Search for the cell housing the specified text and yield its [x, y] center coordinate. 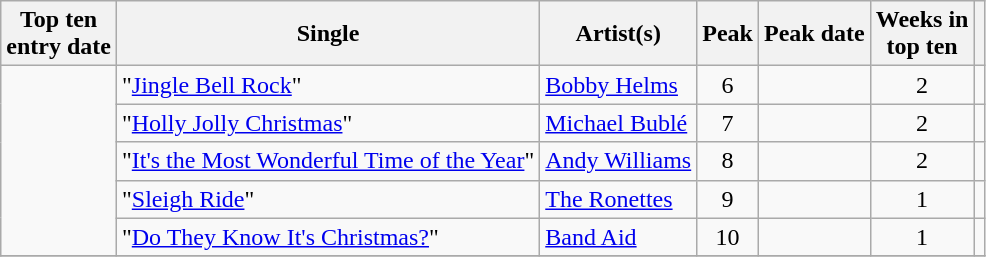
7 [728, 123]
Artist(s) [618, 34]
Andy Williams [618, 161]
"Jingle Bell Rock" [328, 85]
8 [728, 161]
Band Aid [618, 237]
Weeks intop ten [922, 34]
Single [328, 34]
"Sleigh Ride" [328, 199]
"It's the Most Wonderful Time of the Year" [328, 161]
Top tenentry date [59, 34]
Peak date [814, 34]
6 [728, 85]
Michael Bublé [618, 123]
"Do They Know It's Christmas?" [328, 237]
9 [728, 199]
The Ronettes [618, 199]
"Holly Jolly Christmas" [328, 123]
Bobby Helms [618, 85]
10 [728, 237]
Peak [728, 34]
